Determine the (X, Y) coordinate at the center of the cell enclosing the given text.  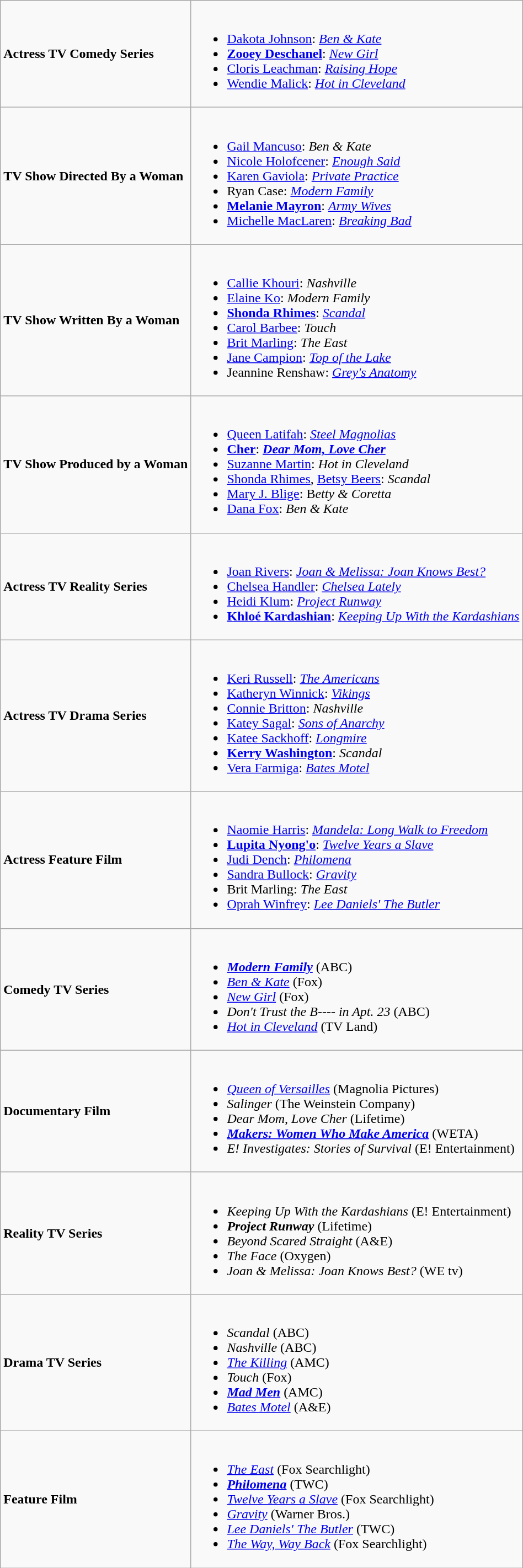
Documentary Film (96, 1111)
Modern Family (ABC)Ben & Kate (Fox)New Girl (Fox)Don't Trust the B---- in Apt. 23 (ABC)Hot in Cleveland (TV Land) (356, 989)
Actress Feature Film (96, 860)
Actress TV Comedy Series (96, 54)
Reality TV Series (96, 1233)
Scandal (ABC)Nashville (ABC)The Killing (AMC)Touch (Fox)Mad Men (AMC)Bates Motel (A&E) (356, 1362)
Drama TV Series (96, 1362)
Dakota Johnson: Ben & KateZooey Deschanel: New GirlCloris Leachman: Raising HopeWendie Malick: Hot in Cleveland (356, 54)
Comedy TV Series (96, 989)
TV Show Directed By a Woman (96, 176)
Feature Film (96, 1499)
TV Show Written By a Woman (96, 320)
TV Show Produced by a Woman (96, 464)
Actress TV Reality Series (96, 586)
Actress TV Drama Series (96, 716)
